Pinpoint the cell where the given text exists, returning its (x, y) midpoint coordinate. 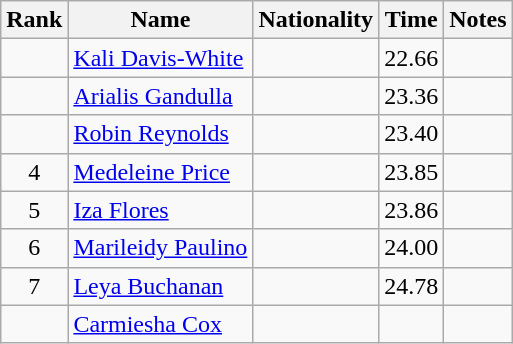
Marileidy Paulino (160, 248)
5 (34, 210)
Carmiesha Cox (160, 324)
4 (34, 172)
23.85 (412, 172)
23.86 (412, 210)
Robin Reynolds (160, 134)
24.78 (412, 286)
Nationality (316, 20)
23.40 (412, 134)
22.66 (412, 58)
6 (34, 248)
Time (412, 20)
Iza Flores (160, 210)
7 (34, 286)
Arialis Gandulla (160, 96)
24.00 (412, 248)
Leya Buchanan (160, 286)
Rank (34, 20)
Notes (478, 20)
23.36 (412, 96)
Kali Davis-White (160, 58)
Name (160, 20)
Medeleine Price (160, 172)
